From the cell containing the given text, extract its center point as [x, y] coordinate. 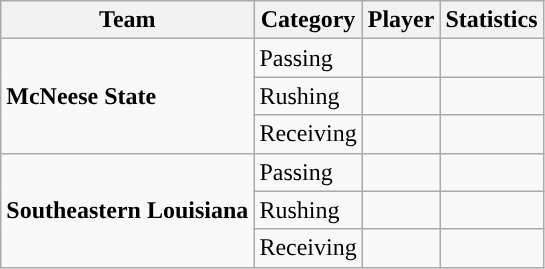
Statistics [492, 20]
Category [308, 20]
Player [401, 20]
Team [128, 20]
Southeastern Louisiana [128, 210]
McNeese State [128, 96]
